Output the [X, Y] coordinate of the center of the cell containing the given text.  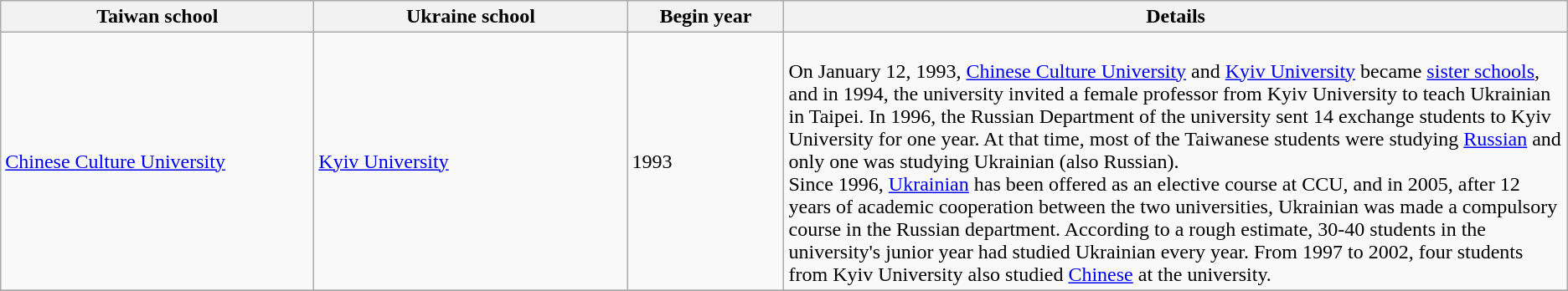
Kyiv University [471, 161]
Ukraine school [471, 17]
Begin year [705, 17]
1993 [705, 161]
Taiwan school [157, 17]
Chinese Culture University [157, 161]
Details [1176, 17]
